For the text-containing cell, return its midpoint in [X, Y] coordinate format. 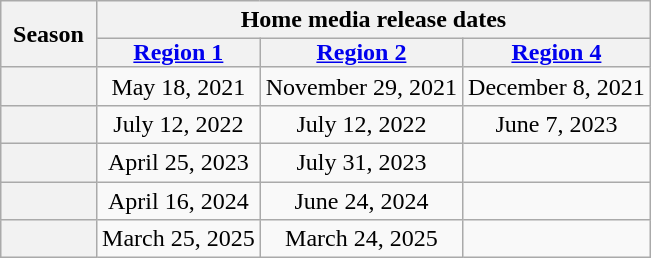
December 8, 2021 [557, 86]
March 24, 2025 [361, 239]
Region 4 [557, 53]
May 18, 2021 [179, 86]
Season [48, 34]
April 25, 2023 [179, 162]
March 25, 2025 [179, 239]
June 24, 2024 [361, 201]
Region 1 [179, 53]
Region 2 [361, 53]
November 29, 2021 [361, 86]
Home media release dates [374, 20]
June 7, 2023 [557, 124]
April 16, 2024 [179, 201]
July 31, 2023 [361, 162]
